Return [X, Y] of the center of cell containing provided text 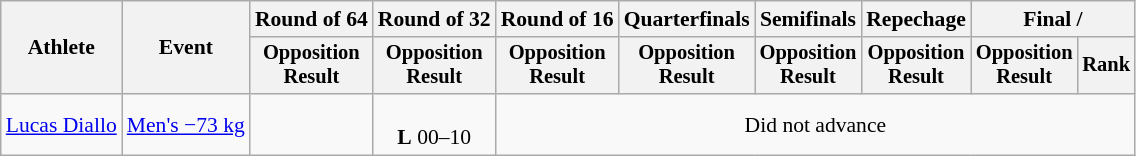
Athlete [62, 48]
Round of 64 [312, 19]
Semifinals [808, 19]
Event [186, 48]
Quarterfinals [687, 19]
Did not advance [816, 124]
Round of 16 [558, 19]
Lucas Diallo [62, 124]
Round of 32 [434, 19]
L 00–10 [434, 124]
Repechage [916, 19]
Rank [1106, 66]
Men's −73 kg [186, 124]
Final / [1053, 19]
